Detect which cell encompasses the target text, then output its (X, Y) center coordinate. 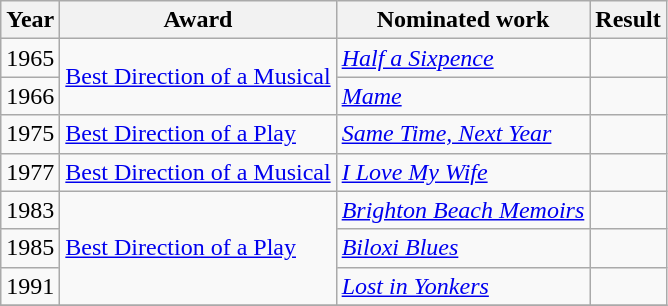
1975 (30, 134)
Brighton Beach Memoirs (463, 210)
1983 (30, 210)
Year (30, 20)
1966 (30, 96)
Award (198, 20)
Mame (463, 96)
Lost in Yonkers (463, 286)
Same Time, Next Year (463, 134)
Nominated work (463, 20)
Half a Sixpence (463, 58)
1985 (30, 248)
I Love My Wife (463, 172)
1977 (30, 172)
1965 (30, 58)
1991 (30, 286)
Result (628, 20)
Biloxi Blues (463, 248)
